Provide the (X, Y) coordinate of the cell's center where the given text is located.  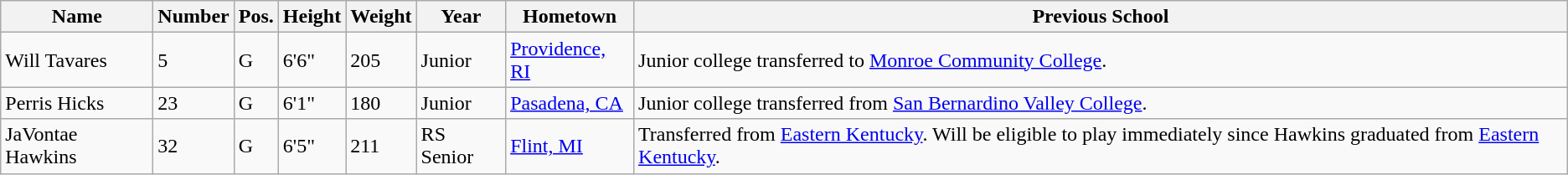
Previous School (1101, 17)
Height (312, 17)
205 (381, 60)
Transferred from Eastern Kentucky. Will be eligible to play immediately since Hawkins graduated from Eastern Kentucky. (1101, 146)
Year (461, 17)
23 (193, 103)
RS Senior (461, 146)
Weight (381, 17)
Junior college transferred to Monroe Community College. (1101, 60)
Number (193, 17)
Will Tavares (77, 60)
Perris Hicks (77, 103)
Flint, MI (570, 146)
32 (193, 146)
Name (77, 17)
Pos. (256, 17)
Hometown (570, 17)
6'6" (312, 60)
Pasadena, CA (570, 103)
6'5" (312, 146)
JaVontae Hawkins (77, 146)
6'1" (312, 103)
180 (381, 103)
211 (381, 146)
Junior college transferred from San Bernardino Valley College. (1101, 103)
Providence, RI (570, 60)
5 (193, 60)
